Find where the given text appears and provide that cell's center as (X, Y) coordinate. 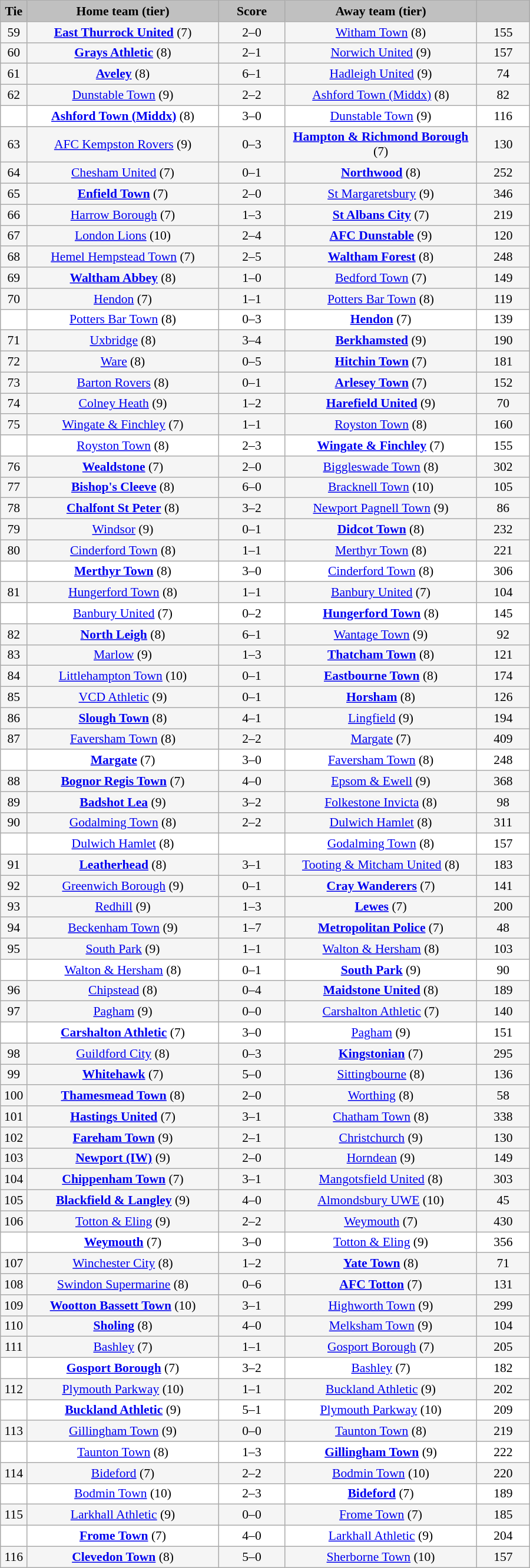
0–6 (251, 1284)
66 (14, 215)
111 (14, 1347)
St Margaretsbury (9) (381, 194)
6–0 (251, 487)
Thatcham Town (8) (381, 655)
185 (503, 1515)
91 (14, 865)
84 (14, 676)
113 (14, 1431)
Folkestone Invicta (8) (381, 802)
338 (503, 1117)
306 (503, 572)
Berkhamsted (9) (381, 341)
Epsom & Ewell (9) (381, 781)
303 (503, 1180)
Hemel Hempstead Town (7) (123, 257)
126 (503, 697)
Tooting & Mitcham United (8) (381, 865)
89 (14, 802)
120 (503, 236)
2–4 (251, 236)
3–4 (251, 341)
Badshot Lea (9) (123, 802)
160 (503, 425)
Swindon Supermarine (8) (123, 1284)
0–4 (251, 991)
145 (503, 613)
Waltham Forest (8) (381, 257)
0–5 (251, 362)
Worthing (8) (381, 1096)
299 (503, 1305)
Ware (8) (123, 362)
Barton Rovers (8) (123, 383)
1–7 (251, 928)
Wootton Bassett Town (10) (123, 1305)
0–2 (251, 613)
AFC Kempston Rovers (9) (123, 145)
183 (503, 865)
Away team (tier) (381, 11)
Hitchin Town (7) (381, 362)
174 (503, 676)
68 (14, 257)
356 (503, 1243)
Guildford City (8) (123, 1054)
85 (14, 697)
Score (251, 11)
Melksham Town (9) (381, 1326)
Norwich United (9) (381, 53)
190 (503, 341)
Bognor Regis Town (7) (123, 781)
152 (503, 383)
78 (14, 509)
83 (14, 655)
99 (14, 1075)
346 (503, 194)
204 (503, 1536)
Hadleigh United (9) (381, 74)
Chipstead (8) (123, 991)
Redhill (9) (123, 907)
112 (14, 1389)
139 (503, 320)
Aveley (8) (123, 74)
202 (503, 1389)
80 (14, 550)
Kingstonian (7) (381, 1054)
430 (503, 1221)
87 (14, 739)
194 (503, 718)
Almondsbury UWE (10) (381, 1201)
Wantage Town (9) (381, 634)
221 (503, 550)
45 (503, 1201)
Home team (tier) (123, 11)
Witham Town (8) (381, 32)
Mangotsfield United (8) (381, 1180)
69 (14, 278)
Bracknell Town (10) (381, 487)
Chalfont St Peter (8) (123, 509)
76 (14, 467)
Yate Town (8) (381, 1264)
North Leigh (8) (123, 634)
Cray Wanderers (7) (381, 886)
Tie (14, 11)
109 (14, 1305)
119 (503, 299)
Horndean (9) (381, 1158)
61 (14, 74)
Chippenham Town (7) (123, 1180)
Clevedon Town (8) (123, 1557)
Wealdstone (7) (123, 467)
Chesham United (7) (123, 173)
95 (14, 949)
Greenwich Borough (9) (123, 886)
Lingfield (9) (381, 718)
182 (503, 1368)
101 (14, 1117)
5–1 (251, 1410)
Slough Town (8) (123, 718)
220 (503, 1473)
209 (503, 1410)
Blackfield & Langley (9) (123, 1201)
72 (14, 362)
67 (14, 236)
106 (14, 1221)
Fareham Town (9) (123, 1138)
73 (14, 383)
181 (503, 362)
58 (503, 1096)
Grays Athletic (8) (123, 53)
Harefield United (9) (381, 404)
Sholing (8) (123, 1326)
Horsham (8) (381, 697)
141 (503, 886)
Leatherhead (8) (123, 865)
151 (503, 1033)
Arlesey Town (7) (381, 383)
4–1 (251, 718)
79 (14, 530)
121 (503, 655)
Marlow (9) (123, 655)
97 (14, 1012)
64 (14, 173)
1–0 (251, 278)
368 (503, 781)
302 (503, 467)
93 (14, 907)
Harrow Borough (7) (123, 215)
Sherborne Town (10) (381, 1557)
St Albans City (7) (381, 215)
Biggleswade Town (8) (381, 467)
Colney Heath (9) (123, 404)
200 (503, 907)
Eastbourne Town (8) (381, 676)
114 (14, 1473)
94 (14, 928)
62 (14, 95)
409 (503, 739)
Highworth Town (9) (381, 1305)
Newport (IW) (9) (123, 1158)
Hampton & Richmond Borough (7) (381, 145)
VCD Athletic (9) (123, 697)
205 (503, 1347)
60 (14, 53)
110 (14, 1326)
96 (14, 991)
Beckenham Town (9) (123, 928)
102 (14, 1138)
Metropolitan Police (7) (381, 928)
Enfield Town (7) (123, 194)
Newport Pagnell Town (9) (381, 509)
75 (14, 425)
Chatham Town (8) (381, 1117)
63 (14, 145)
Uxbridge (8) (123, 341)
Whitehawk (7) (123, 1075)
Christchurch (9) (381, 1138)
Littlehampton Town (10) (123, 676)
131 (503, 1284)
Windsor (9) (123, 530)
Bishop's Cleeve (8) (123, 487)
2–5 (251, 257)
108 (14, 1284)
London Lions (10) (123, 236)
115 (14, 1515)
311 (503, 823)
100 (14, 1096)
Bedford Town (7) (381, 278)
East Thurrock United (7) (123, 32)
88 (14, 781)
77 (14, 487)
Winchester City (8) (123, 1264)
140 (503, 1012)
AFC Totton (7) (381, 1284)
136 (503, 1075)
252 (503, 173)
295 (503, 1054)
81 (14, 593)
Waltham Abbey (8) (123, 278)
48 (503, 928)
Hastings United (7) (123, 1117)
AFC Dunstable (9) (381, 236)
59 (14, 32)
Sittingbourne (8) (381, 1075)
Lewes (7) (381, 907)
232 (503, 530)
Northwood (8) (381, 173)
Maidstone United (8) (381, 991)
Didcot Town (8) (381, 530)
222 (503, 1452)
107 (14, 1264)
Thamesmead Town (8) (123, 1096)
65 (14, 194)
